For the text-containing cell, return its midpoint in (x, y) coordinate format. 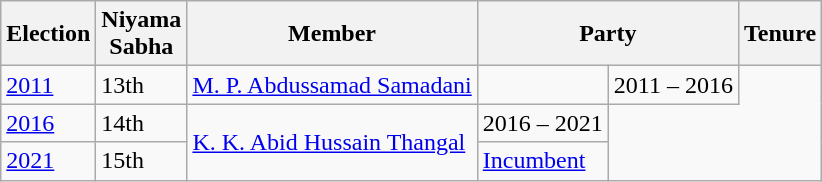
Incumbent (542, 161)
2021 (48, 161)
K. K. Abid Hussain Thangal (332, 142)
2011 – 2016 (673, 85)
14th (142, 123)
Member (332, 34)
M. P. Abdussamad Samadani (332, 85)
NiyamaSabha (142, 34)
Tenure (780, 34)
Party (608, 34)
13th (142, 85)
Election (48, 34)
2016 (48, 123)
15th (142, 161)
2016 – 2021 (542, 123)
2011 (48, 85)
